Scan for the cell matching the given text and deliver its [x, y] coordinate at center. 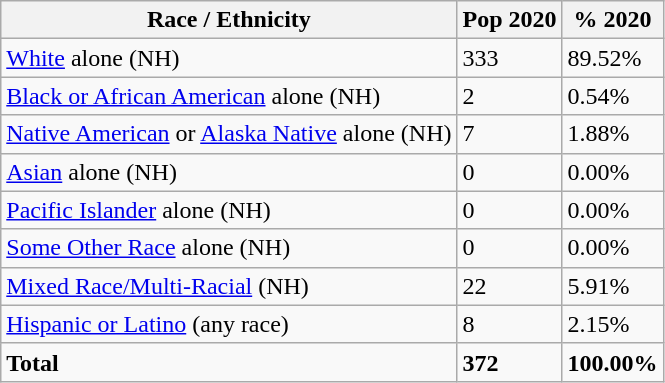
100.00% [612, 362]
Mixed Race/Multi-Racial (NH) [229, 286]
2 [510, 96]
89.52% [612, 58]
Pop 2020 [510, 20]
0.54% [612, 96]
2.15% [612, 324]
7 [510, 134]
22 [510, 286]
5.91% [612, 286]
8 [510, 324]
372 [510, 362]
Total [229, 362]
Race / Ethnicity [229, 20]
Asian alone (NH) [229, 172]
% 2020 [612, 20]
Black or African American alone (NH) [229, 96]
Pacific Islander alone (NH) [229, 210]
White alone (NH) [229, 58]
Some Other Race alone (NH) [229, 248]
Native American or Alaska Native alone (NH) [229, 134]
1.88% [612, 134]
333 [510, 58]
Hispanic or Latino (any race) [229, 324]
